Output the (X, Y) coordinate of the center of the cell containing the given text.  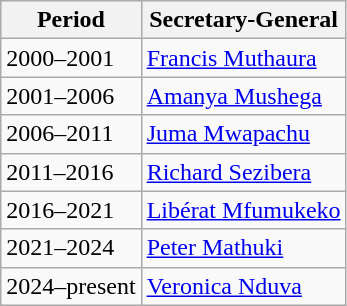
Libérat Mfumukeko (244, 210)
2021–2024 (71, 248)
Amanya Mushega (244, 96)
2016–2021 (71, 210)
Secretary-General (244, 20)
Francis Muthaura (244, 58)
2024–present (71, 286)
2000–2001 (71, 58)
2001–2006 (71, 96)
Period (71, 20)
2011–2016 (71, 172)
2006–2011 (71, 134)
Richard Sezibera (244, 172)
Peter Mathuki (244, 248)
Veronica Nduva (244, 286)
Juma Mwapachu (244, 134)
